For the text-containing cell, return its midpoint in (x, y) coordinate format. 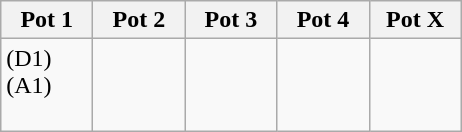
Pot 3 (231, 20)
(D1) (A1) (47, 85)
Pot 2 (139, 20)
Pot 4 (323, 20)
Pot X (415, 20)
Pot 1 (47, 20)
